For the text-containing cell, return its midpoint in [X, Y] coordinate format. 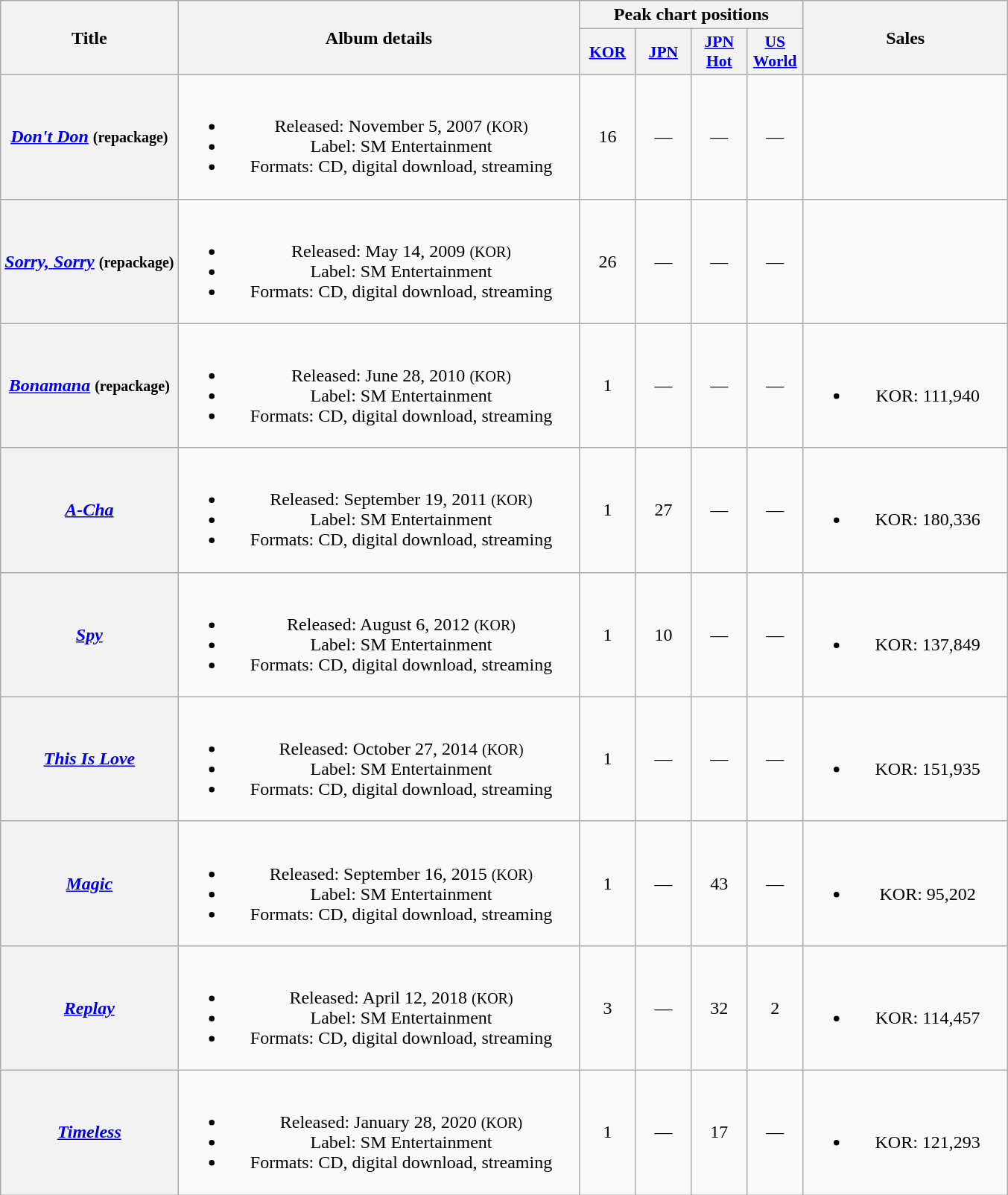
KOR [608, 52]
10 [663, 635]
Title [89, 37]
17 [720, 1132]
This Is Love [89, 758]
Released: May 14, 2009 (KOR)Label: SM EntertainmentFormats: CD, digital download, streaming [378, 261]
USWorld [775, 52]
Magic [89, 884]
16 [608, 137]
32 [720, 1007]
3 [608, 1007]
Spy [89, 635]
Sorry, Sorry (repackage) [89, 261]
2 [775, 1007]
KOR: 121,293 [906, 1132]
KOR: 137,849 [906, 635]
Released: October 27, 2014 (KOR)Label: SM EntertainmentFormats: CD, digital download, streaming [378, 758]
Released: August 6, 2012 (KOR)Label: SM EntertainmentFormats: CD, digital download, streaming [378, 635]
JPN Hot [720, 52]
Released: June 28, 2010 (KOR)Label: SM EntertainmentFormats: CD, digital download, streaming [378, 386]
KOR: 95,202 [906, 884]
Replay [89, 1007]
Album details [378, 37]
A-Cha [89, 510]
Peak chart positions [691, 15]
KOR: 180,336 [906, 510]
Bonamana (repackage) [89, 386]
Released: September 16, 2015 (KOR)Label: SM EntertainmentFormats: CD, digital download, streaming [378, 884]
43 [720, 884]
JPN [663, 52]
Released: April 12, 2018 (KOR)Label: SM EntertainmentFormats: CD, digital download, streaming [378, 1007]
27 [663, 510]
KOR: 114,457 [906, 1007]
KOR: 151,935 [906, 758]
Timeless [89, 1132]
KOR: 111,940 [906, 386]
Released: November 5, 2007 (KOR)Label: SM EntertainmentFormats: CD, digital download, streaming [378, 137]
26 [608, 261]
Released: September 19, 2011 (KOR)Label: SM EntertainmentFormats: CD, digital download, streaming [378, 510]
Don't Don (repackage) [89, 137]
Sales [906, 37]
Released: January 28, 2020 (KOR)Label: SM EntertainmentFormats: CD, digital download, streaming [378, 1132]
